Pinpoint the cell where the given text exists, returning its [X, Y] midpoint coordinate. 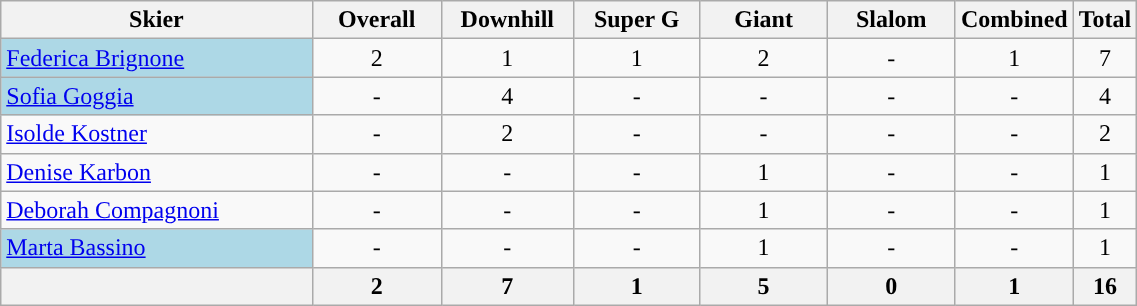
Downhill [507, 20]
Sofia Goggia [156, 96]
Denise Karbon [156, 172]
16 [1105, 286]
Overall [376, 20]
Deborah Compagnoni [156, 210]
Super G [636, 20]
Slalom [891, 20]
0 [891, 286]
5 [764, 286]
Marta Bassino [156, 248]
Combined [1014, 20]
Total [1105, 20]
Giant [764, 20]
Federica Brignone [156, 58]
Skier [156, 20]
Isolde Kostner [156, 134]
